Return the (X, Y) coordinate for the center point of the cell that contains the specified text.  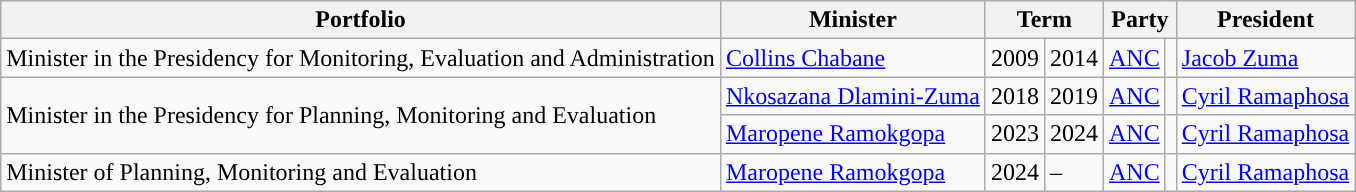
2019 (1074, 96)
Minister (852, 20)
Minister in the Presidency for Planning, Monitoring and Evaluation (361, 115)
President (1265, 20)
2014 (1074, 58)
Term (1044, 20)
2018 (1014, 96)
Portfolio (361, 20)
2009 (1014, 58)
Collins Chabane (852, 58)
Jacob Zuma (1265, 58)
2023 (1014, 134)
Minister in the Presidency for Monitoring, Evaluation and Administration (361, 58)
Party (1140, 20)
– (1074, 172)
Nkosazana Dlamini-Zuma (852, 96)
Minister of Planning, Monitoring and Evaluation (361, 172)
